Capture the cell that displays the provided text and extract its (X, Y) central coordinate. 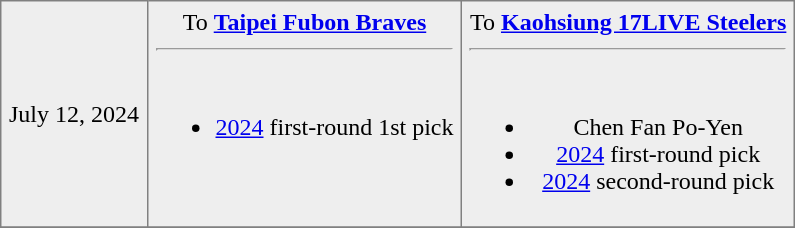
July 12, 2024 (74, 114)
To Kaohsiung 17LIVE SteelersChen Fan Po-Yen2024 first-round pick2024 second-round pick (628, 114)
To Taipei Fubon Braves2024 first-round 1st pick (304, 114)
